Determine the (x, y) coordinate at the center of the cell enclosing the given text.  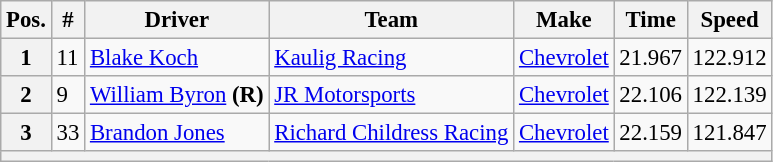
Team (392, 20)
122.139 (730, 95)
122.912 (730, 58)
33 (68, 133)
# (68, 20)
3 (26, 133)
2 (26, 95)
Time (650, 20)
Driver (177, 20)
Make (564, 20)
JR Motorsports (392, 95)
121.847 (730, 133)
William Byron (R) (177, 95)
Speed (730, 20)
21.967 (650, 58)
Brandon Jones (177, 133)
Blake Koch (177, 58)
Kaulig Racing (392, 58)
9 (68, 95)
Richard Childress Racing (392, 133)
22.159 (650, 133)
22.106 (650, 95)
11 (68, 58)
1 (26, 58)
Pos. (26, 20)
